Extract the (x, y) coordinate from the center of the cell holding the provided text.  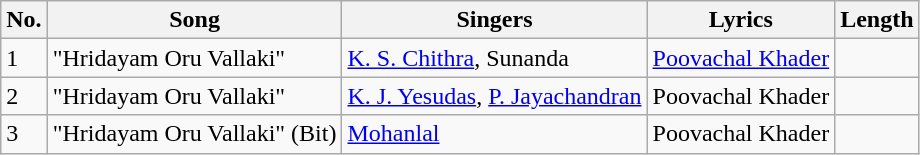
No. (24, 20)
Singers (494, 20)
Lyrics (741, 20)
"Hridayam Oru Vallaki" (Bit) (194, 134)
Mohanlal (494, 134)
1 (24, 58)
2 (24, 96)
K. J. Yesudas, P. Jayachandran (494, 96)
Song (194, 20)
K. S. Chithra, Sunanda (494, 58)
Length (877, 20)
3 (24, 134)
